Detect which cell encompasses the target text, then output its [x, y] center coordinate. 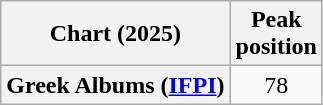
Peakposition [276, 34]
78 [276, 85]
Chart (2025) [116, 34]
Greek Albums (IFPI) [116, 85]
